Extract the (x, y) coordinate from the center of the cell holding the provided text.  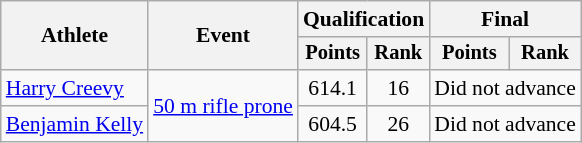
50 m rifle prone (223, 106)
Athlete (74, 36)
16 (398, 88)
Harry Creevy (74, 88)
604.5 (332, 124)
614.1 (332, 88)
Event (223, 36)
Qualification (364, 19)
26 (398, 124)
Final (505, 19)
Benjamin Kelly (74, 124)
